Detect which cell encompasses the target text, then output its (x, y) center coordinate. 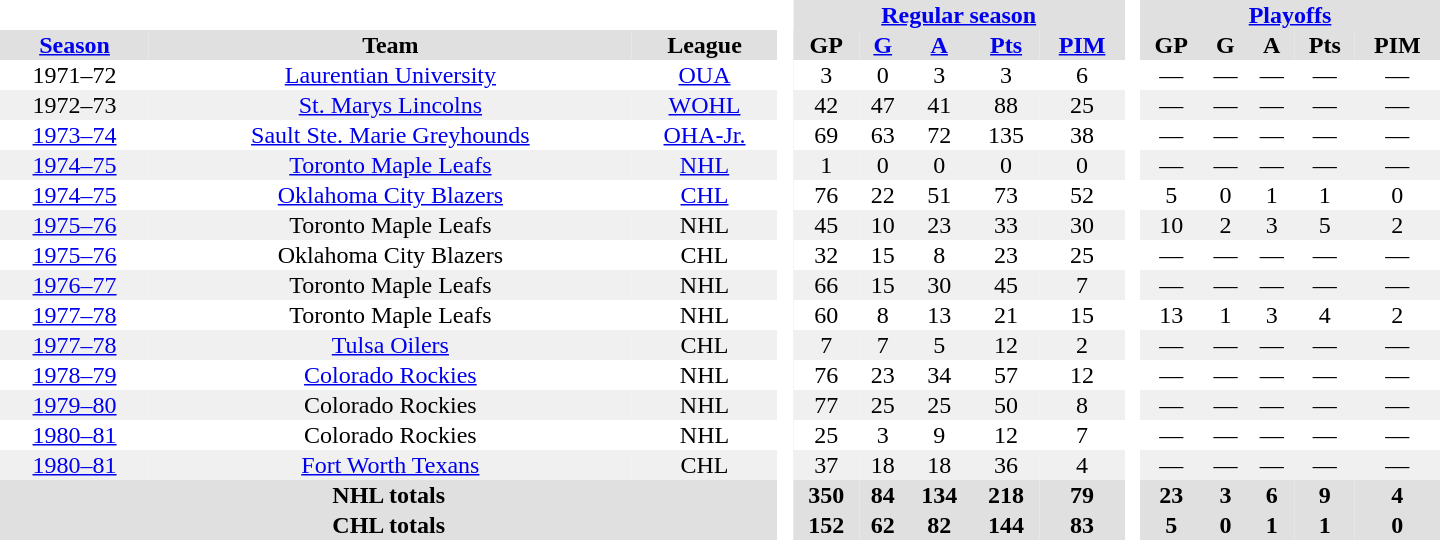
69 (826, 135)
Laurentian University (390, 75)
47 (883, 105)
51 (940, 195)
34 (940, 375)
66 (826, 285)
218 (1006, 495)
OHA-Jr. (705, 135)
77 (826, 405)
62 (883, 525)
CHL totals (388, 525)
41 (940, 105)
NHL totals (388, 495)
37 (826, 465)
Sault Ste. Marie Greyhounds (390, 135)
79 (1082, 495)
57 (1006, 375)
1971–72 (74, 75)
Playoffs (1290, 15)
1972–73 (74, 105)
1976–77 (74, 285)
21 (1006, 315)
83 (1082, 525)
50 (1006, 405)
WOHL (705, 105)
St. Marys Lincolns (390, 105)
72 (940, 135)
OUA (705, 75)
Season (74, 45)
Fort Worth Texans (390, 465)
1973–74 (74, 135)
22 (883, 195)
135 (1006, 135)
1979–80 (74, 405)
Team (390, 45)
Tulsa Oilers (390, 345)
84 (883, 495)
52 (1082, 195)
350 (826, 495)
1978–79 (74, 375)
League (705, 45)
33 (1006, 225)
32 (826, 255)
36 (1006, 465)
60 (826, 315)
152 (826, 525)
134 (940, 495)
144 (1006, 525)
38 (1082, 135)
82 (940, 525)
63 (883, 135)
42 (826, 105)
73 (1006, 195)
Regular season (959, 15)
88 (1006, 105)
